For the text-containing cell, return its midpoint in [x, y] coordinate format. 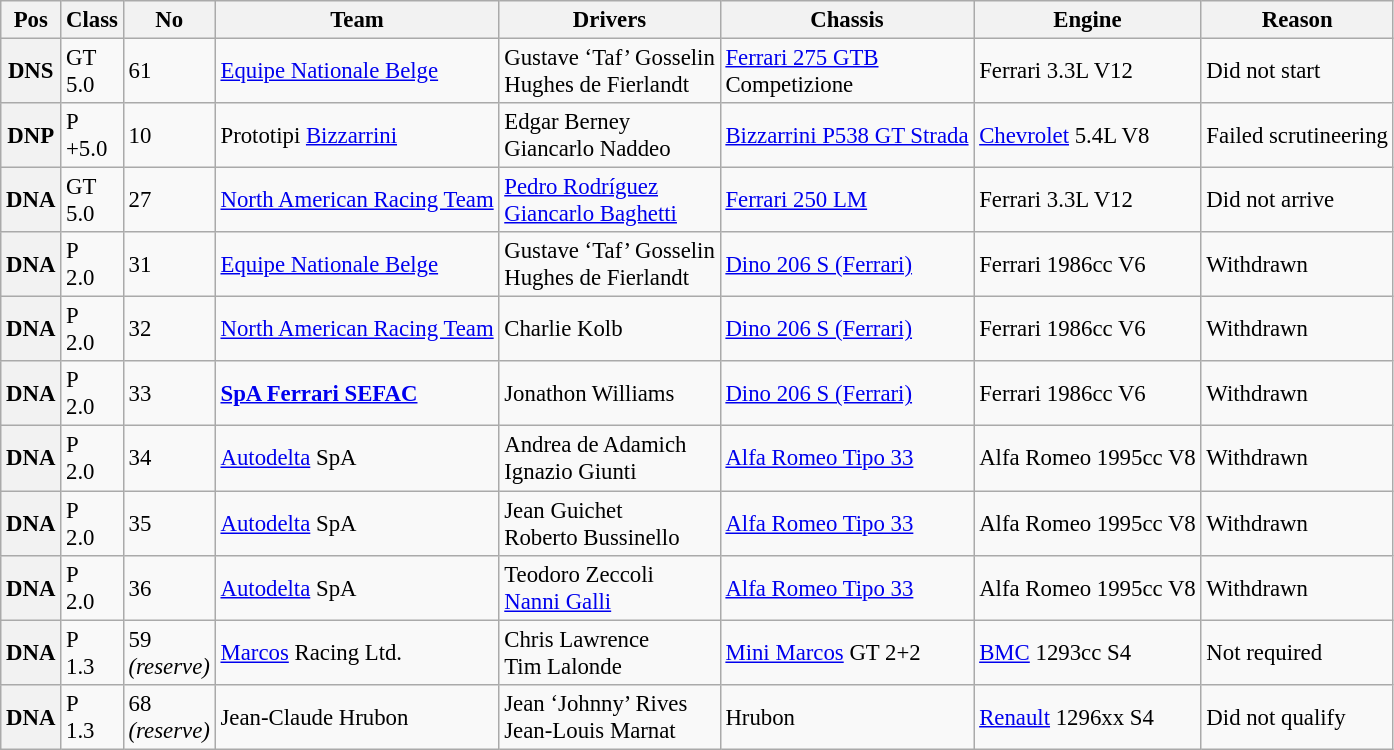
61 [169, 72]
Team [357, 20]
Ferrari 275 GTBCompetizione [847, 72]
Teodoro Zeccoli Nanni Galli [610, 588]
33 [169, 394]
SpA Ferrari SEFAC [357, 394]
Reason [1297, 20]
Chassis [847, 20]
Class [92, 20]
Charlie Kolb [610, 330]
Andrea de Adamich Ignazio Giunti [610, 458]
68(reserve) [169, 716]
Pos [31, 20]
Jean Guichet Roberto Bussinello [610, 524]
Not required [1297, 652]
Engine [1088, 20]
32 [169, 330]
Jonathon Williams [610, 394]
Did not arrive [1297, 200]
Edgar Berney Giancarlo Naddeo [610, 136]
Chevrolet 5.4L V8 [1088, 136]
Mini Marcos GT 2+2 [847, 652]
31 [169, 264]
Ferrari 250 LM [847, 200]
34 [169, 458]
No [169, 20]
Drivers [610, 20]
DNS [31, 72]
36 [169, 588]
10 [169, 136]
Hrubon [847, 716]
59(reserve) [169, 652]
27 [169, 200]
Bizzarrini P538 GT Strada [847, 136]
DNP [31, 136]
Jean ‘Johnny’ Rives Jean-Louis Marnat [610, 716]
35 [169, 524]
Did not qualify [1297, 716]
Prototipi Bizzarrini [357, 136]
Pedro Rodríguez Giancarlo Baghetti [610, 200]
Marcos Racing Ltd. [357, 652]
Did not start [1297, 72]
Renault 1296xx S4 [1088, 716]
Failed scrutineering [1297, 136]
Jean-Claude Hrubon [357, 716]
P+5.0 [92, 136]
Chris Lawrence Tim Lalonde [610, 652]
BMC 1293cc S4 [1088, 652]
